Locate the cell with the specified text and output its [x, y] center coordinate. 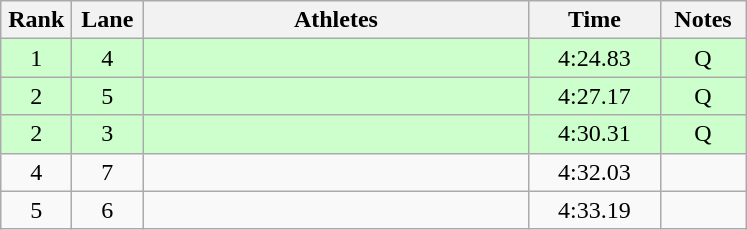
4:27.17 [594, 96]
Rank [36, 20]
4:32.03 [594, 172]
4:33.19 [594, 210]
7 [108, 172]
1 [36, 58]
Notes [703, 20]
4:24.83 [594, 58]
Lane [108, 20]
6 [108, 210]
Athletes [336, 20]
3 [108, 134]
4:30.31 [594, 134]
Time [594, 20]
